Extract the [X, Y] coordinate from the center of the cell holding the provided text.  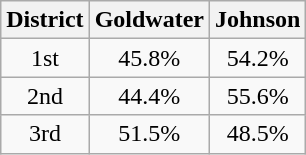
1st [45, 58]
45.8% [149, 58]
44.4% [149, 96]
51.5% [149, 134]
Goldwater [149, 20]
48.5% [257, 134]
54.2% [257, 58]
Johnson [257, 20]
3rd [45, 134]
District [45, 20]
2nd [45, 96]
55.6% [257, 96]
